Extract the [X, Y] coordinate from the center of the cell holding the provided text.  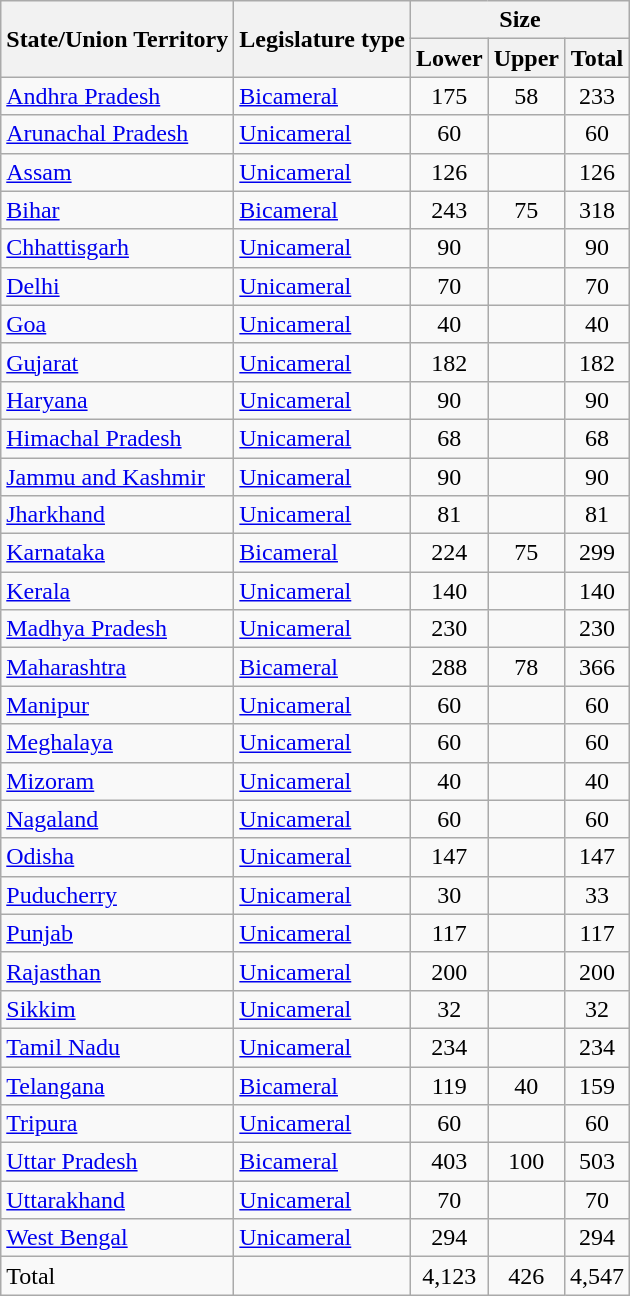
Punjab [118, 933]
Manipur [118, 705]
224 [449, 553]
33 [598, 895]
288 [449, 667]
Madhya Pradesh [118, 629]
Legislature type [322, 39]
299 [598, 553]
Upper [526, 58]
366 [598, 667]
4,123 [449, 1276]
Odisha [118, 857]
Goa [118, 324]
Telangana [118, 1085]
Bihar [118, 210]
243 [449, 210]
Jammu and Kashmir [118, 477]
Haryana [118, 400]
Chhattisgarh [118, 248]
Kerala [118, 591]
Puducherry [118, 895]
Andhra Pradesh [118, 96]
318 [598, 210]
58 [526, 96]
Gujarat [118, 362]
Mizoram [118, 781]
100 [526, 1162]
Rajasthan [118, 971]
Himachal Pradesh [118, 438]
426 [526, 1276]
233 [598, 96]
State/Union Territory [118, 39]
4,547 [598, 1276]
78 [526, 667]
Sikkim [118, 1009]
Karnataka [118, 553]
Size [520, 20]
30 [449, 895]
Nagaland [118, 819]
Tripura [118, 1124]
403 [449, 1162]
159 [598, 1085]
Jharkhand [118, 515]
Assam [118, 172]
West Bengal [118, 1238]
Uttarakhand [118, 1200]
119 [449, 1085]
Uttar Pradesh [118, 1162]
Maharashtra [118, 667]
Lower [449, 58]
175 [449, 96]
Tamil Nadu [118, 1047]
Arunachal Pradesh [118, 134]
Delhi [118, 286]
503 [598, 1162]
Meghalaya [118, 743]
